Search for the cell housing the specified text and yield its (x, y) center coordinate. 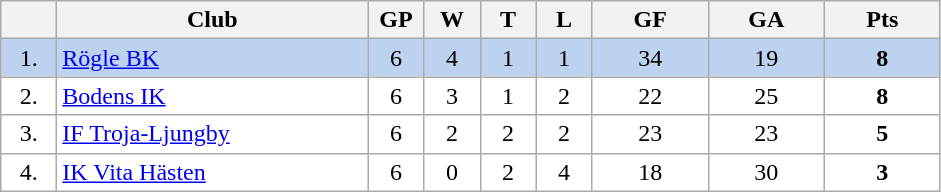
19 (766, 58)
22 (650, 96)
L (564, 20)
Club (212, 20)
4. (29, 172)
IK Vita Hästen (212, 172)
GF (650, 20)
2. (29, 96)
25 (766, 96)
30 (766, 172)
Pts (882, 20)
GA (766, 20)
W (452, 20)
Bodens IK (212, 96)
GP (396, 20)
1. (29, 58)
IF Troja-Ljungby (212, 134)
5 (882, 134)
3. (29, 134)
Rögle BK (212, 58)
T (508, 20)
34 (650, 58)
0 (452, 172)
18 (650, 172)
